Search for the cell housing the specified text and yield its (X, Y) center coordinate. 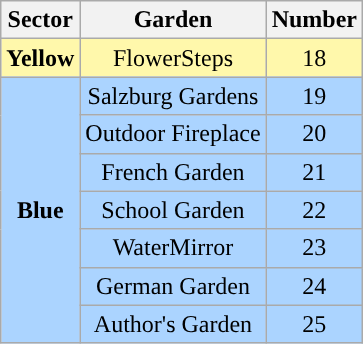
Yellow (40, 58)
Salzburg Gardens (173, 96)
25 (314, 324)
21 (314, 172)
School Garden (173, 210)
Garden (173, 20)
Author's Garden (173, 324)
18 (314, 58)
German Garden (173, 286)
Blue (40, 210)
Sector (40, 20)
French Garden (173, 172)
20 (314, 134)
22 (314, 210)
Number (314, 20)
WaterMirror (173, 248)
Outdoor Fireplace (173, 134)
24 (314, 286)
FlowerSteps (173, 58)
23 (314, 248)
19 (314, 96)
